Detect which cell encompasses the target text, then output its [X, Y] center coordinate. 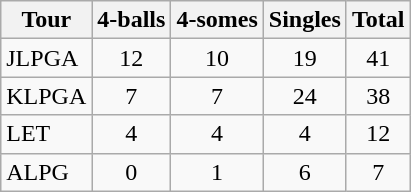
Singles [304, 20]
LET [46, 134]
KLPGA [46, 96]
JLPGA [46, 58]
Tour [46, 20]
Total [378, 20]
19 [304, 58]
38 [378, 96]
0 [132, 172]
6 [304, 172]
41 [378, 58]
10 [217, 58]
4-somes [217, 20]
1 [217, 172]
ALPG [46, 172]
24 [304, 96]
4-balls [132, 20]
